Output the (x, y) coordinate of the center of the cell containing the given text.  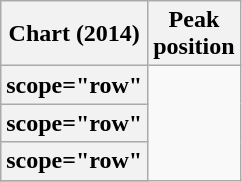
Peakposition (194, 34)
Chart (2014) (74, 34)
